Pinpoint the cell where the given text exists, returning its (X, Y) midpoint coordinate. 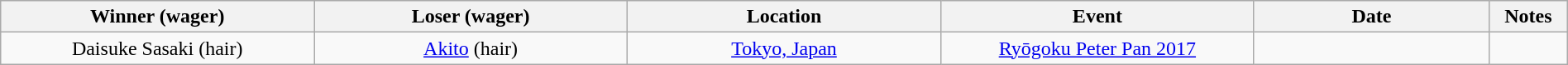
Daisuke Sasaki (hair) (157, 48)
Winner (wager) (157, 17)
Notes (1528, 17)
Ryōgoku Peter Pan 2017 (1097, 48)
Akito (hair) (471, 48)
Loser (wager) (471, 17)
Location (784, 17)
Date (1371, 17)
Tokyo, Japan (784, 48)
Event (1097, 17)
